Pinpoint the cell where the given text exists, returning its (X, Y) midpoint coordinate. 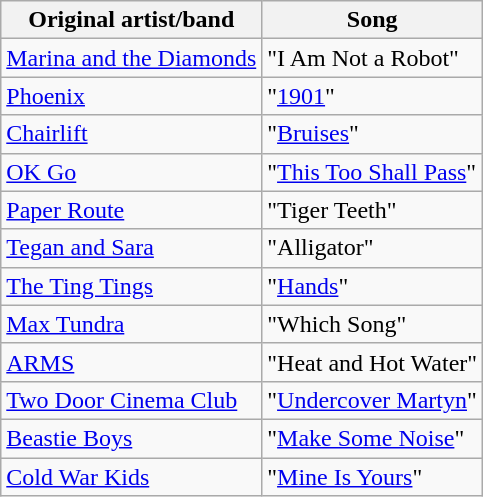
Beastie Boys (132, 438)
"Undercover Martyn" (372, 400)
The Ting Tings (132, 286)
Paper Route (132, 210)
"Make Some Noise" (372, 438)
Song (372, 20)
Max Tundra (132, 324)
OK Go (132, 172)
Phoenix (132, 96)
Original artist/band (132, 20)
"I Am Not a Robot" (372, 58)
Cold War Kids (132, 477)
"Mine Is Yours" (372, 477)
"Which Song" (372, 324)
"This Too Shall Pass" (372, 172)
"Alligator" (372, 248)
"1901" (372, 96)
"Tiger Teeth" (372, 210)
"Bruises" (372, 134)
Marina and the Diamonds (132, 58)
"Heat and Hot Water" (372, 362)
ARMS (132, 362)
Two Door Cinema Club (132, 400)
Tegan and Sara (132, 248)
Chairlift (132, 134)
"Hands" (372, 286)
